Determine the [X, Y] coordinate at the center of the cell enclosing the given text.  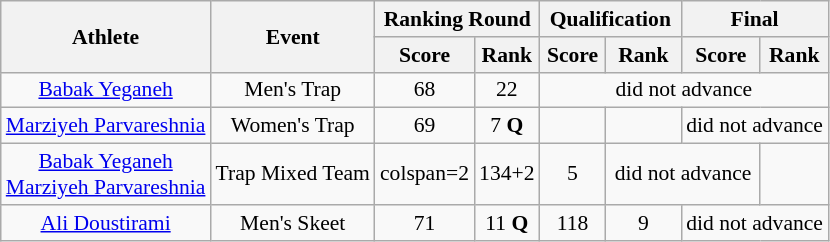
Ali Doustirami [106, 223]
Men's Trap [292, 90]
118 [573, 223]
7 Q [506, 126]
Trap Mixed Team [292, 174]
Final [754, 19]
Men's Skeet [292, 223]
Athlete [106, 36]
Qualification [611, 19]
11 Q [506, 223]
134+2 [506, 174]
Event [292, 36]
colspan=2 [424, 174]
9 [644, 223]
22 [506, 90]
68 [424, 90]
Marziyeh Parvareshnia [106, 126]
Women's Trap [292, 126]
Ranking Round [458, 19]
Babak YeganehMarziyeh Parvareshnia [106, 174]
69 [424, 126]
Babak Yeganeh [106, 90]
5 [573, 174]
71 [424, 223]
